Identify which cell holds the provided text, then report its (X, Y) central coordinate. 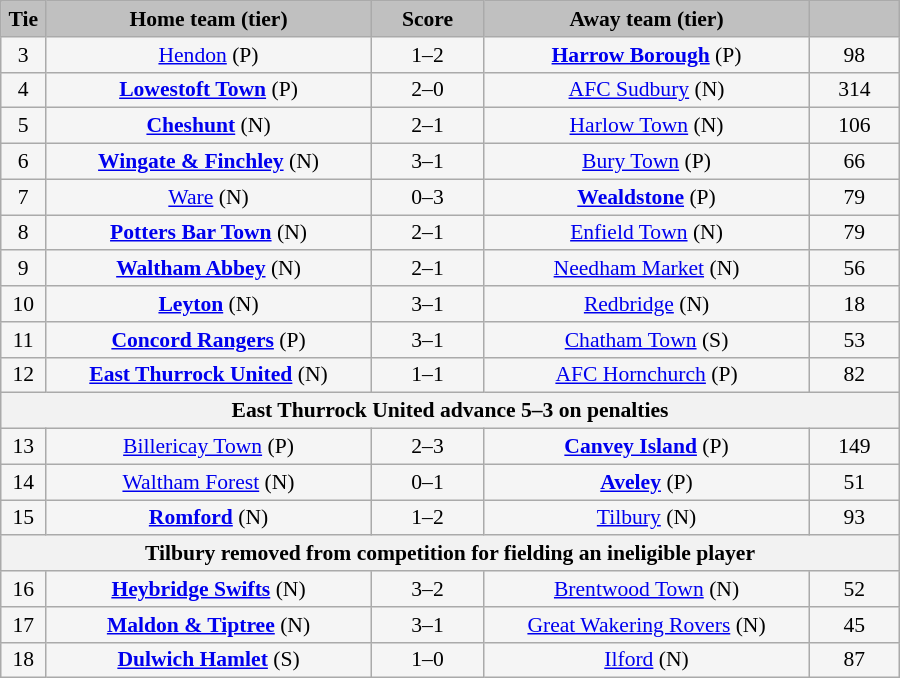
16 (24, 589)
Lowestoft Town (P) (209, 90)
56 (854, 269)
Chatham Town (S) (647, 340)
Brentwood Town (N) (647, 589)
13 (24, 447)
45 (854, 625)
East Thurrock United (N) (209, 375)
149 (854, 447)
Harlow Town (N) (647, 126)
0–1 (427, 482)
52 (854, 589)
15 (24, 518)
Waltham Abbey (N) (209, 269)
Potters Bar Town (N) (209, 233)
Bury Town (P) (647, 162)
Heybridge Swifts (N) (209, 589)
Tilbury removed from competition for fielding an ineligible player (450, 554)
87 (854, 660)
106 (854, 126)
Waltham Forest (N) (209, 482)
Wealdstone (P) (647, 197)
Harrow Borough (P) (647, 55)
Tie (24, 19)
Aveley (P) (647, 482)
2–3 (427, 447)
Score (427, 19)
Ware (N) (209, 197)
East Thurrock United advance 5–3 on penalties (450, 411)
7 (24, 197)
Home team (tier) (209, 19)
12 (24, 375)
Romford (N) (209, 518)
Canvey Island (P) (647, 447)
3 (24, 55)
53 (854, 340)
14 (24, 482)
Needham Market (N) (647, 269)
Cheshunt (N) (209, 126)
51 (854, 482)
Away team (tier) (647, 19)
3–2 (427, 589)
Wingate & Finchley (N) (209, 162)
5 (24, 126)
Dulwich Hamlet (S) (209, 660)
11 (24, 340)
4 (24, 90)
Billericay Town (P) (209, 447)
314 (854, 90)
Tilbury (N) (647, 518)
10 (24, 304)
17 (24, 625)
Concord Rangers (P) (209, 340)
9 (24, 269)
82 (854, 375)
6 (24, 162)
Maldon & Tiptree (N) (209, 625)
66 (854, 162)
Redbridge (N) (647, 304)
8 (24, 233)
0–3 (427, 197)
Great Wakering Rovers (N) (647, 625)
1–0 (427, 660)
2–0 (427, 90)
98 (854, 55)
93 (854, 518)
AFC Sudbury (N) (647, 90)
Leyton (N) (209, 304)
AFC Hornchurch (P) (647, 375)
Enfield Town (N) (647, 233)
1–1 (427, 375)
Ilford (N) (647, 660)
Hendon (P) (209, 55)
